Pinpoint the cell where the given text exists, returning its [x, y] midpoint coordinate. 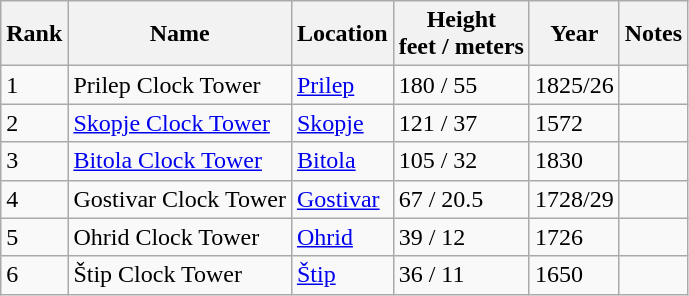
Štip [342, 275]
1830 [574, 161]
6 [34, 275]
1572 [574, 123]
1650 [574, 275]
Year [574, 34]
1825/26 [574, 85]
Prilep [342, 85]
Location [342, 34]
Bitola [342, 161]
Heightfeet / meters [461, 34]
1728/29 [574, 199]
180 / 55 [461, 85]
Prilep Clock Tower [180, 85]
Gostivar Clock Tower [180, 199]
36 / 11 [461, 275]
Skopje Clock Tower [180, 123]
1726 [574, 237]
Notes [653, 34]
Skopje [342, 123]
Štip Clock Tower [180, 275]
5 [34, 237]
Gostivar [342, 199]
Name [180, 34]
Rank [34, 34]
2 [34, 123]
Ohrid [342, 237]
121 / 37 [461, 123]
4 [34, 199]
1 [34, 85]
Ohrid Clock Tower [180, 237]
105 / 32 [461, 161]
Bitola Clock Tower [180, 161]
3 [34, 161]
39 / 12 [461, 237]
67 / 20.5 [461, 199]
